From the cell containing the given text, extract its center point as [x, y] coordinate. 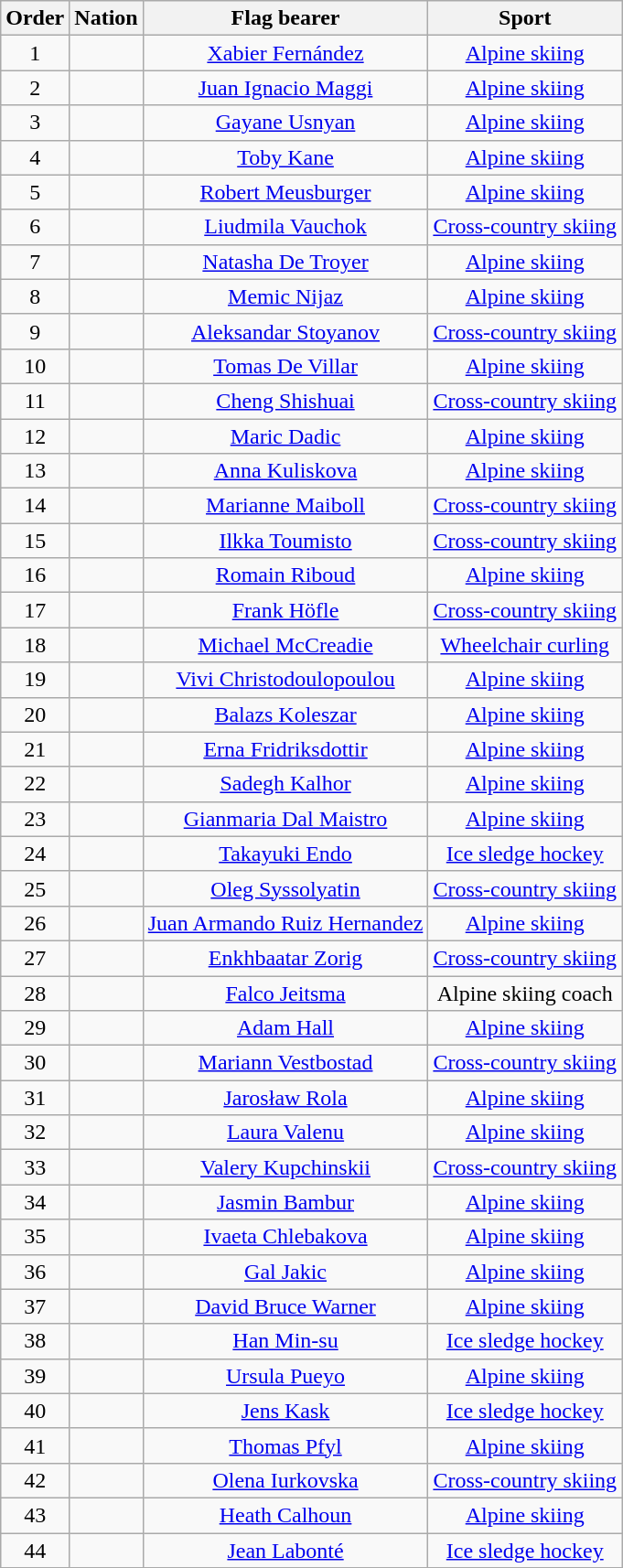
25 [35, 888]
10 [35, 366]
39 [35, 1376]
36 [35, 1272]
34 [35, 1202]
4 [35, 157]
Laura Valenu [285, 1133]
Jean Labonté [285, 1551]
30 [35, 1063]
20 [35, 714]
44 [35, 1551]
11 [35, 401]
Jasmin Bambur [285, 1202]
Oleg Syssolyatin [285, 888]
Robert Meusburger [285, 192]
32 [35, 1133]
Maric Dadic [285, 436]
Valery Kupchinskii [285, 1167]
Ursula Pueyo [285, 1376]
19 [35, 680]
24 [35, 854]
Memic Nijaz [285, 296]
Ivaeta Chlebakova [285, 1237]
Juan Ignacio Maggi [285, 88]
Mariann Vestbostad [285, 1063]
Flag bearer [285, 18]
Xabier Fernández [285, 53]
Marianne Maiboll [285, 506]
Cheng Shishuai [285, 401]
7 [35, 262]
9 [35, 331]
38 [35, 1341]
Ilkka Toumisto [285, 541]
6 [35, 227]
Wheelchair curling [525, 645]
13 [35, 471]
8 [35, 296]
Enkhbaatar Zorig [285, 958]
Gianmaria Dal Maistro [285, 819]
Falco Jeitsma [285, 993]
12 [35, 436]
Thomas Pfyl [285, 1445]
Aleksandar Stoyanov [285, 331]
1 [35, 53]
Juan Armando Ruiz Hernandez [285, 923]
Gayane Usnyan [285, 123]
41 [35, 1445]
Heath Calhoun [285, 1515]
28 [35, 993]
Jens Kask [285, 1411]
42 [35, 1480]
Tomas De Villar [285, 366]
Romain Riboud [285, 575]
Jarosław Rola [285, 1098]
27 [35, 958]
Takayuki Endo [285, 854]
Nation [106, 18]
Vivi Christodoulopoulou [285, 680]
33 [35, 1167]
Sadegh Kalhor [285, 784]
Han Min-su [285, 1341]
Olena Iurkovska [285, 1480]
22 [35, 784]
17 [35, 610]
Natasha De Troyer [285, 262]
Anna Kuliskova [285, 471]
Gal Jakic [285, 1272]
Frank Höfle [285, 610]
29 [35, 1028]
Toby Kane [285, 157]
Michael McCreadie [285, 645]
16 [35, 575]
15 [35, 541]
Order [35, 18]
David Bruce Warner [285, 1306]
3 [35, 123]
2 [35, 88]
14 [35, 506]
Sport [525, 18]
Erna Fridriksdottir [285, 749]
26 [35, 923]
Balazs Koleszar [285, 714]
18 [35, 645]
Liudmila Vauchok [285, 227]
21 [35, 749]
43 [35, 1515]
37 [35, 1306]
31 [35, 1098]
40 [35, 1411]
5 [35, 192]
23 [35, 819]
Alpine skiing coach [525, 993]
35 [35, 1237]
Adam Hall [285, 1028]
